From the cell containing the given text, extract its center point as (x, y) coordinate. 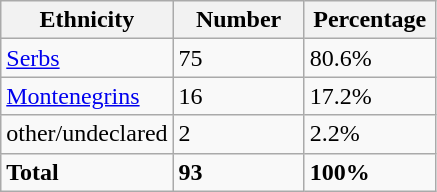
2.2% (370, 134)
Serbs (87, 58)
17.2% (370, 96)
Total (87, 172)
other/undeclared (87, 134)
Montenegrins (87, 96)
Percentage (370, 20)
100% (370, 172)
80.6% (370, 58)
16 (238, 96)
Number (238, 20)
2 (238, 134)
Ethnicity (87, 20)
93 (238, 172)
75 (238, 58)
